Return (X, Y) of the center of cell containing provided text 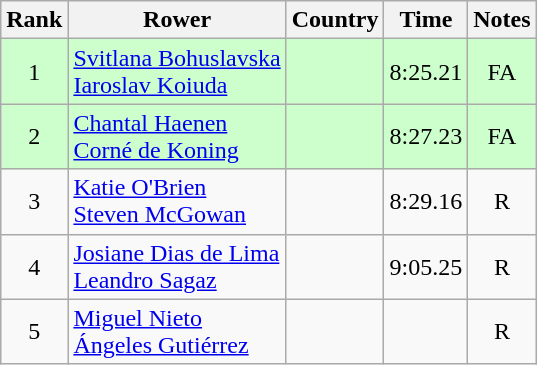
2 (34, 136)
Chantal HaenenCorné de Koning (177, 136)
Country (335, 20)
3 (34, 202)
Time (426, 20)
Rower (177, 20)
8:25.21 (426, 72)
Miguel NietoÁngeles Gutiérrez (177, 332)
8:27.23 (426, 136)
Rank (34, 20)
8:29.16 (426, 202)
Katie O'BrienSteven McGowan (177, 202)
1 (34, 72)
Notes (502, 20)
4 (34, 266)
Svitlana BohuslavskaIaroslav Koiuda (177, 72)
5 (34, 332)
9:05.25 (426, 266)
Josiane Dias de LimaLeandro Sagaz (177, 266)
